Detect which cell encompasses the target text, then output its [X, Y] center coordinate. 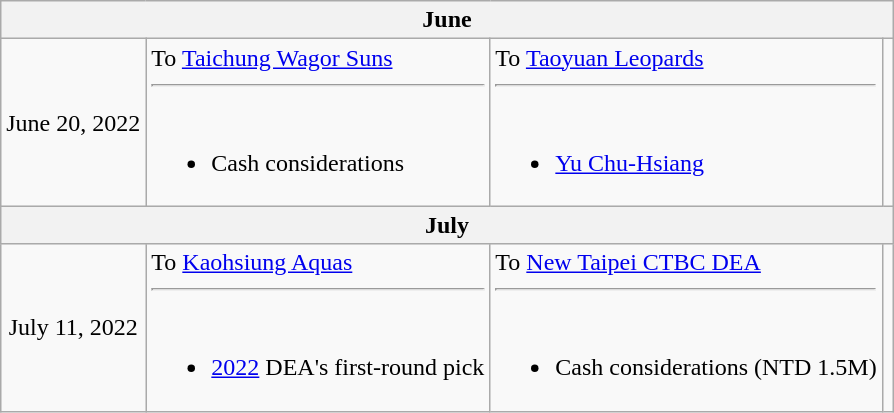
June 20, 2022 [74, 122]
June [447, 20]
To Kaohsiung Aquas2022 DEA's first-round pick [318, 328]
To Taichung Wagor SunsCash considerations [318, 122]
July [447, 225]
To New Taipei CTBC DEACash considerations (NTD 1.5M) [686, 328]
To Taoyuan LeopardsYu Chu-Hsiang [686, 122]
July 11, 2022 [74, 328]
